Find where the given text appears and provide that cell's center as (X, Y) coordinate. 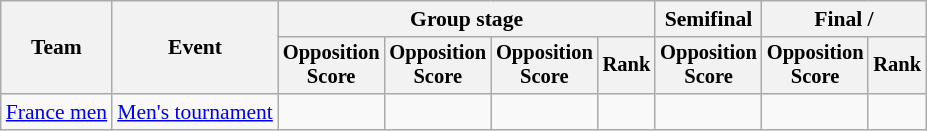
Final / (844, 19)
France men (56, 112)
Team (56, 48)
Semifinal (708, 19)
Men's tournament (195, 112)
Group stage (466, 19)
Event (195, 48)
